For the text-containing cell, return its midpoint in [x, y] coordinate format. 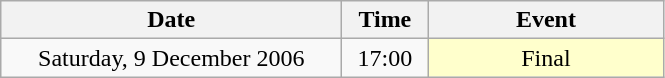
17:00 [385, 58]
Event [546, 20]
Final [546, 58]
Date [172, 20]
Saturday, 9 December 2006 [172, 58]
Time [385, 20]
